Find where the given text appears and provide that cell's center as [X, Y] coordinate. 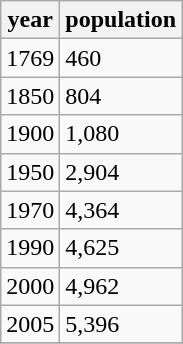
1900 [30, 134]
1970 [30, 210]
2,904 [121, 172]
5,396 [121, 324]
1,080 [121, 134]
1990 [30, 248]
1850 [30, 96]
4,364 [121, 210]
804 [121, 96]
2005 [30, 324]
4,962 [121, 286]
population [121, 20]
1769 [30, 58]
2000 [30, 286]
460 [121, 58]
1950 [30, 172]
year [30, 20]
4,625 [121, 248]
